Detect which cell encompasses the target text, then output its [x, y] center coordinate. 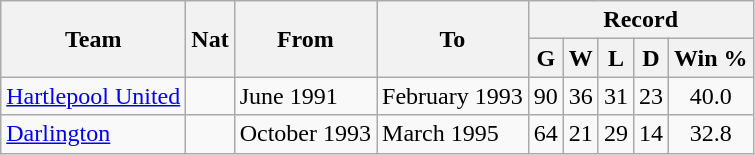
23 [650, 96]
February 1993 [453, 96]
L [616, 58]
G [546, 58]
Darlington [94, 134]
March 1995 [453, 134]
14 [650, 134]
32.8 [710, 134]
Record [640, 20]
Team [94, 39]
Hartlepool United [94, 96]
31 [616, 96]
From [305, 39]
Win % [710, 58]
36 [580, 96]
W [580, 58]
To [453, 39]
40.0 [710, 96]
D [650, 58]
21 [580, 134]
29 [616, 134]
October 1993 [305, 134]
90 [546, 96]
June 1991 [305, 96]
64 [546, 134]
Nat [210, 39]
